Detect which cell encompasses the target text, then output its [X, Y] center coordinate. 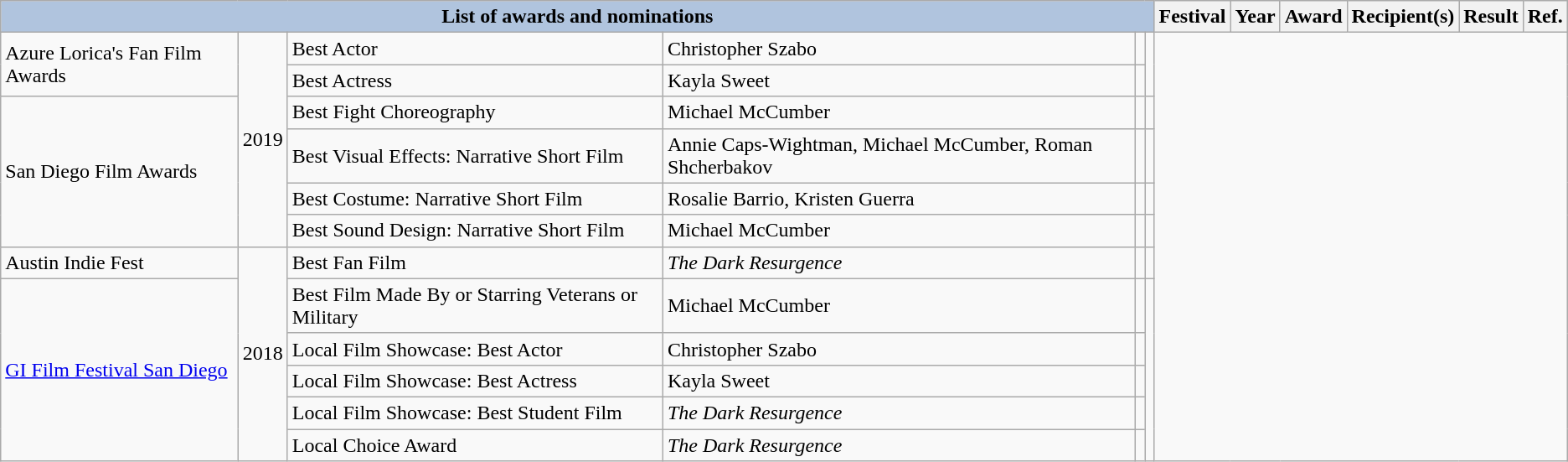
Azure Lorica's Fan Film Awards [119, 65]
GI Film Festival San Diego [119, 369]
Best Film Made By or Starring Veterans or Military [475, 305]
Best Actor [475, 49]
Annie Caps-Wightman, Michael McCumber, Roman Shcherbakov [899, 156]
Local Film Showcase: Best Student Film [475, 413]
Award [1313, 17]
Local Film Showcase: Best Actor [475, 349]
Best Actress [475, 80]
Best Costume: Narrative Short Film [475, 199]
Best Visual Effects: Narrative Short Film [475, 156]
Recipient(s) [1403, 17]
Austin Indie Fest [119, 262]
List of awards and nominations [578, 17]
Best Sound Design: Narrative Short Film [475, 231]
Ref. [1545, 17]
2019 [263, 139]
Local Choice Award [475, 445]
2018 [263, 354]
Result [1491, 17]
San Diego Film Awards [119, 171]
Year [1255, 17]
Rosalie Barrio, Kristen Guerra [899, 199]
Local Film Showcase: Best Actress [475, 381]
Festival [1193, 17]
Best Fight Choreography [475, 112]
Best Fan Film [475, 262]
